Capture the cell that displays the provided text and extract its [x, y] central coordinate. 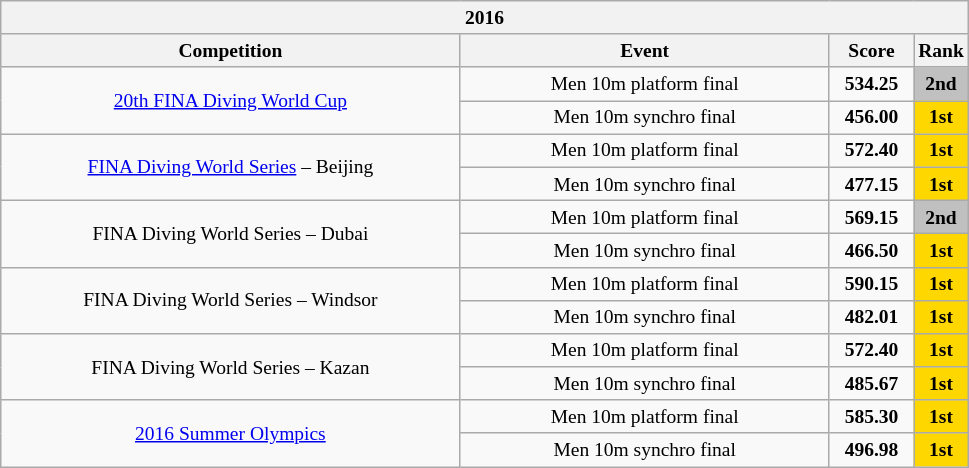
FINA Diving World Series – Beijing [230, 168]
2016 [485, 18]
Score [871, 50]
485.67 [871, 384]
456.00 [871, 118]
466.50 [871, 250]
569.15 [871, 216]
20th FINA Diving World Cup [230, 100]
2016 Summer Olympics [230, 434]
FINA Diving World Series – Dubai [230, 234]
590.15 [871, 284]
585.30 [871, 416]
496.98 [871, 450]
FINA Diving World Series – Kazan [230, 368]
534.25 [871, 84]
Competition [230, 50]
Rank [942, 50]
477.15 [871, 184]
FINA Diving World Series – Windsor [230, 300]
Event [644, 50]
482.01 [871, 316]
